Scan for the cell matching the given text and deliver its (x, y) coordinate at center. 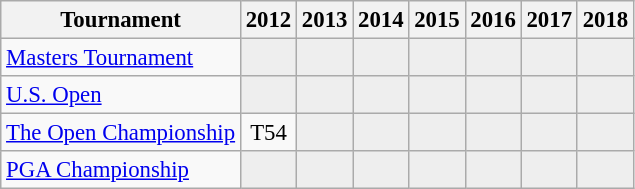
The Open Championship (121, 133)
Masters Tournament (121, 58)
U.S. Open (121, 95)
2015 (437, 20)
2018 (605, 20)
2017 (549, 20)
Tournament (121, 20)
2014 (381, 20)
PGA Championship (121, 170)
2016 (493, 20)
2012 (268, 20)
T54 (268, 133)
2013 (325, 20)
